Provide the [X, Y] coordinate of the cell's center where the given text is located.  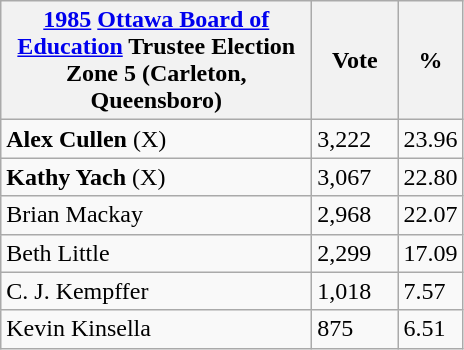
6.51 [430, 329]
Kathy Yach (X) [156, 177]
22.07 [430, 215]
7.57 [430, 291]
2,299 [355, 253]
Kevin Kinsella [156, 329]
C. J. Kempffer [156, 291]
1985 Ottawa Board of Education Trustee Election Zone 5 (Carleton, Queensboro) [156, 60]
17.09 [430, 253]
23.96 [430, 139]
Alex Cullen (X) [156, 139]
22.80 [430, 177]
Vote [355, 60]
Beth Little [156, 253]
1,018 [355, 291]
2,968 [355, 215]
Brian Mackay [156, 215]
% [430, 60]
3,067 [355, 177]
3,222 [355, 139]
875 [355, 329]
